Output the [x, y] coordinate of the center of the cell containing the given text.  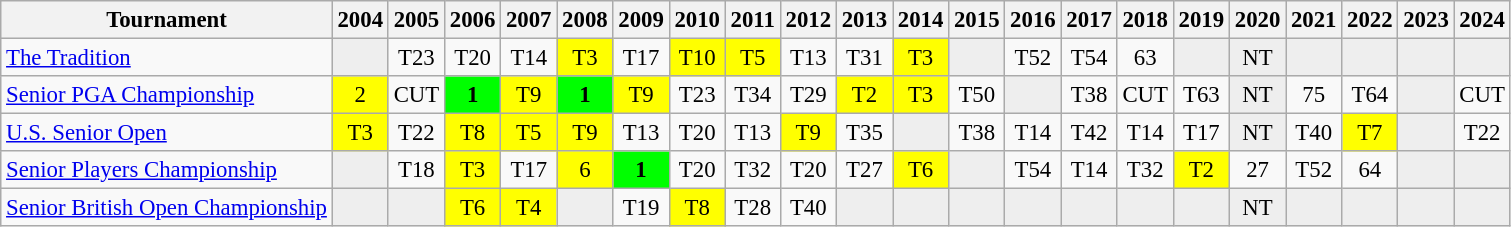
27 [1257, 170]
T27 [864, 170]
2020 [1257, 20]
2024 [1482, 20]
64 [1370, 170]
2 [360, 95]
Tournament [166, 20]
2013 [864, 20]
T42 [1089, 133]
2016 [1033, 20]
T19 [641, 208]
2023 [1426, 20]
2015 [977, 20]
T35 [864, 133]
2014 [920, 20]
T63 [1201, 95]
2012 [808, 20]
6 [585, 170]
2017 [1089, 20]
2021 [1314, 20]
T29 [808, 95]
2007 [529, 20]
Senior British Open Championship [166, 208]
2022 [1370, 20]
Senior PGA Championship [166, 95]
2019 [1201, 20]
T28 [752, 208]
The Tradition [166, 58]
63 [1145, 58]
T18 [416, 170]
T50 [977, 95]
T31 [864, 58]
2005 [416, 20]
2011 [752, 20]
75 [1314, 95]
2018 [1145, 20]
2009 [641, 20]
2006 [472, 20]
T34 [752, 95]
T4 [529, 208]
2004 [360, 20]
T7 [1370, 133]
U.S. Senior Open [166, 133]
2010 [697, 20]
2008 [585, 20]
T10 [697, 58]
Senior Players Championship [166, 170]
T64 [1370, 95]
